Extract the [x, y] coordinate from the center of the cell holding the provided text.  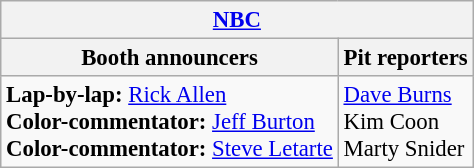
Pit reporters [406, 58]
Lap-by-lap: Rick AllenColor-commentator: Jeff BurtonColor-commentator: Steve Letarte [170, 122]
NBC [237, 20]
Booth announcers [170, 58]
Dave BurnsKim CoonMarty Snider [406, 122]
